Extract the (X, Y) coordinate from the center of the cell holding the provided text.  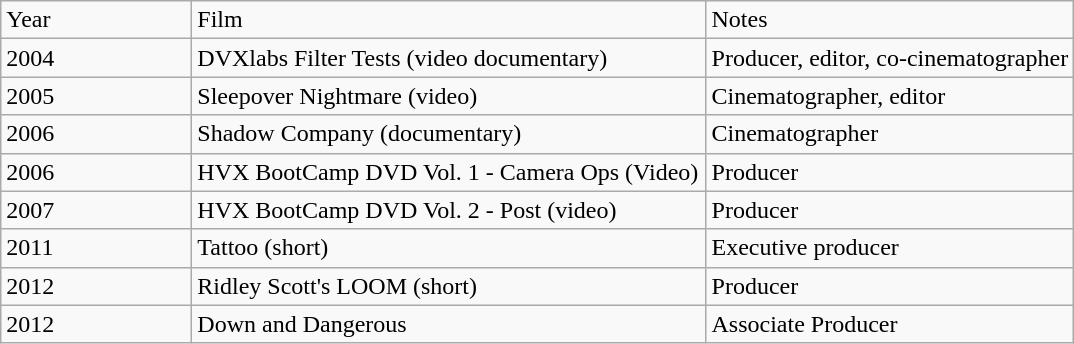
Associate Producer (890, 324)
Producer, editor, co-cinematographer (890, 58)
Ridley Scott's LOOM (short) (449, 286)
Year (96, 20)
Notes (890, 20)
2004 (96, 58)
HVX BootCamp DVD Vol. 2 - Post (video) (449, 210)
Cinematographer (890, 134)
Film (449, 20)
Down and Dangerous (449, 324)
Tattoo (short) (449, 248)
Shadow Company (documentary) (449, 134)
2007 (96, 210)
Sleepover Nightmare (video) (449, 96)
DVXlabs Filter Tests (video documentary) (449, 58)
Executive producer (890, 248)
Cinematographer, editor (890, 96)
2011 (96, 248)
HVX BootCamp DVD Vol. 1 - Camera Ops (Video) (449, 172)
2005 (96, 96)
